Search for the cell housing the specified text and yield its [X, Y] center coordinate. 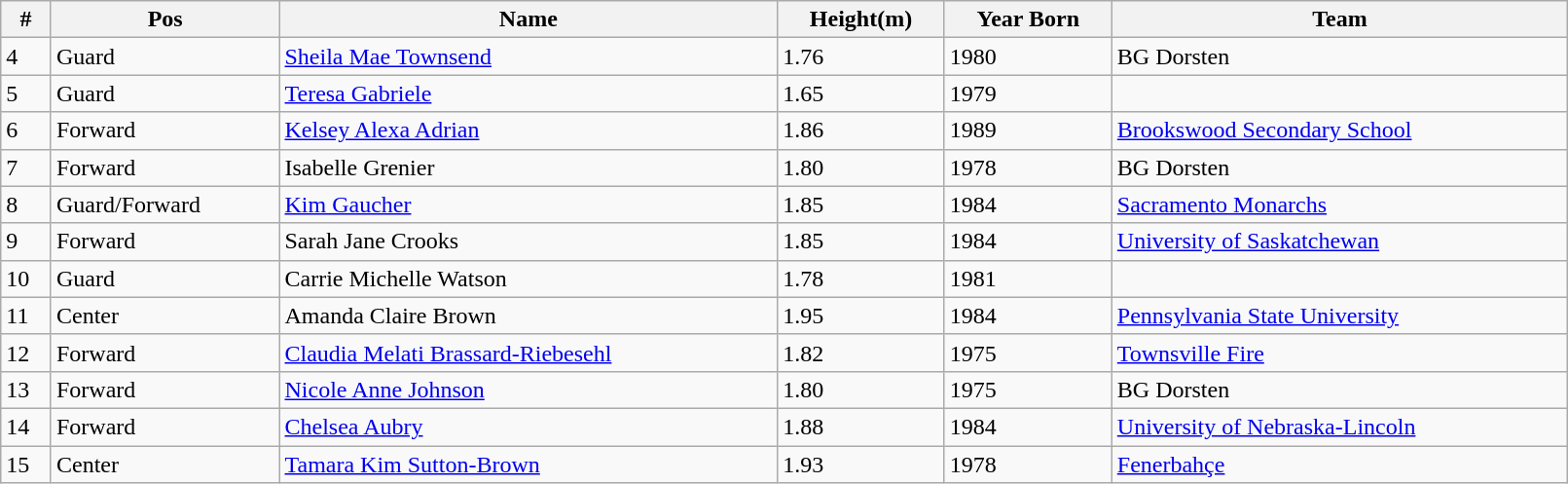
# [26, 19]
Pos [165, 19]
6 [26, 130]
Sheila Mae Townsend [529, 56]
Sacramento Monarchs [1339, 205]
Tamara Kim Sutton-Brown [529, 465]
Kelsey Alexa Adrian [529, 130]
1.95 [861, 316]
Year Born [1028, 19]
1.86 [861, 130]
1.82 [861, 353]
Chelsea Aubry [529, 427]
Team [1339, 19]
1.76 [861, 56]
1980 [1028, 56]
13 [26, 390]
Townsville Fire [1339, 353]
1.78 [861, 279]
1.93 [861, 465]
Name [529, 19]
Pennsylvania State University [1339, 316]
1.65 [861, 93]
10 [26, 279]
12 [26, 353]
University of Nebraska-Lincoln [1339, 427]
Kim Gaucher [529, 205]
Sarah Jane Crooks [529, 242]
1989 [1028, 130]
Claudia Melati Brassard-Riebesehl [529, 353]
4 [26, 56]
14 [26, 427]
7 [26, 168]
1979 [1028, 93]
Isabelle Grenier [529, 168]
Guard/Forward [165, 205]
Height(m) [861, 19]
Fenerbahçe [1339, 465]
Nicole Anne Johnson [529, 390]
5 [26, 93]
Brookswood Secondary School [1339, 130]
Teresa Gabriele [529, 93]
9 [26, 242]
1981 [1028, 279]
University of Saskatchewan [1339, 242]
8 [26, 205]
11 [26, 316]
15 [26, 465]
1.88 [861, 427]
Carrie Michelle Watson [529, 279]
Amanda Claire Brown [529, 316]
